Locate the cell with the specified text and output its [x, y] center coordinate. 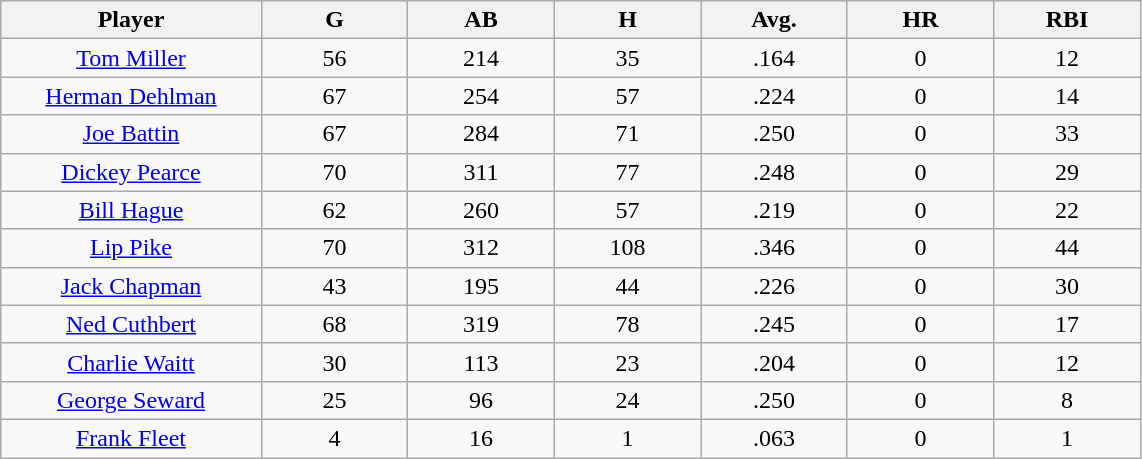
254 [482, 96]
195 [482, 286]
108 [628, 248]
.063 [774, 438]
312 [482, 248]
.219 [774, 210]
.248 [774, 172]
Charlie Waitt [131, 362]
4 [334, 438]
.164 [774, 58]
.245 [774, 324]
71 [628, 134]
Herman Dehlman [131, 96]
8 [1068, 400]
Tom Miller [131, 58]
Avg. [774, 20]
96 [482, 400]
AB [482, 20]
Ned Cuthbert [131, 324]
.204 [774, 362]
29 [1068, 172]
.224 [774, 96]
25 [334, 400]
HR [920, 20]
284 [482, 134]
H [628, 20]
Bill Hague [131, 210]
23 [628, 362]
.346 [774, 248]
22 [1068, 210]
Player [131, 20]
George Seward [131, 400]
RBI [1068, 20]
24 [628, 400]
.226 [774, 286]
35 [628, 58]
260 [482, 210]
Lip Pike [131, 248]
56 [334, 58]
17 [1068, 324]
113 [482, 362]
78 [628, 324]
Frank Fleet [131, 438]
43 [334, 286]
14 [1068, 96]
33 [1068, 134]
Jack Chapman [131, 286]
62 [334, 210]
Dickey Pearce [131, 172]
Joe Battin [131, 134]
214 [482, 58]
77 [628, 172]
319 [482, 324]
311 [482, 172]
G [334, 20]
68 [334, 324]
16 [482, 438]
